For the text-containing cell, return its midpoint in (x, y) coordinate format. 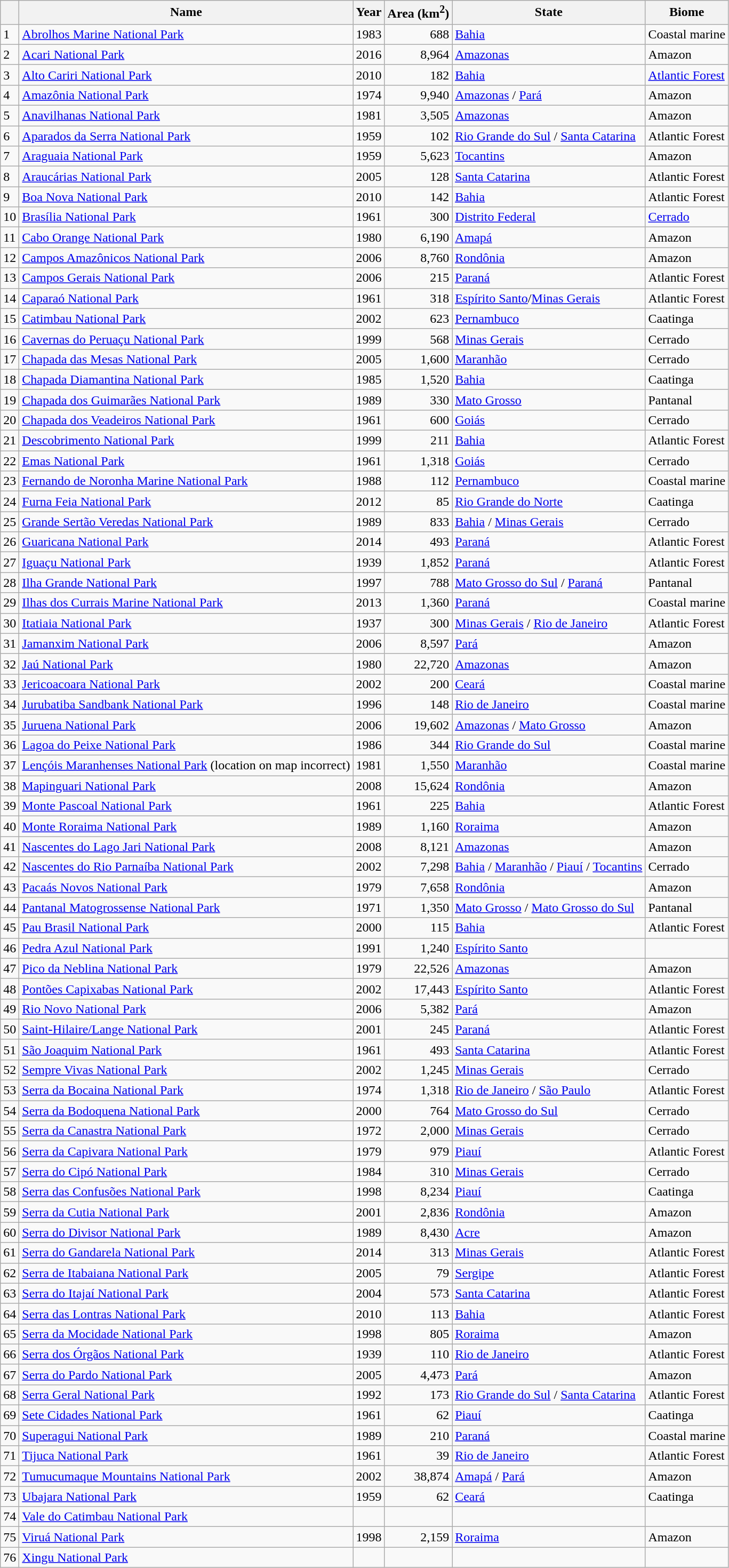
Chapada dos Veadeiros National Park (186, 420)
Pedra Azul National Park (186, 948)
115 (418, 928)
573 (418, 1293)
310 (418, 1172)
Amazonas / Pará (549, 95)
35 (10, 725)
2,159 (418, 1537)
27 (10, 562)
Serra do Cipó National Park (186, 1172)
Amazônia National Park (186, 95)
Nascentes do Rio Parnaíba National Park (186, 867)
313 (418, 1253)
53 (10, 1091)
8,760 (418, 258)
623 (418, 319)
73 (10, 1497)
2012 (369, 502)
33 (10, 684)
24 (10, 502)
State (549, 13)
182 (418, 75)
1,240 (418, 948)
128 (418, 177)
52 (10, 1070)
2,836 (418, 1212)
Vale do Catimbau National Park (186, 1517)
42 (10, 867)
28 (10, 583)
38,874 (418, 1476)
Serra da Bocaina National Park (186, 1091)
41 (10, 847)
8,430 (418, 1232)
Monte Pascoal National Park (186, 806)
Grande Sertão Veredas National Park (186, 522)
Rio de Janeiro / São Paulo (549, 1091)
Amapá (549, 237)
59 (10, 1212)
58 (10, 1192)
833 (418, 522)
Serra de Itabaiana National Park (186, 1273)
38 (10, 786)
Area (km2) (418, 13)
1,852 (418, 562)
Sete Cidades National Park (186, 1415)
764 (418, 1111)
Araucárias National Park (186, 177)
Serra Geral National Park (186, 1395)
Sempre Vivas National Park (186, 1070)
1,360 (418, 603)
7,658 (418, 887)
19 (10, 400)
8,964 (418, 54)
Pico da Neblina National Park (186, 968)
71 (10, 1456)
55 (10, 1131)
Nascentes do Lago Jari National Park (186, 847)
110 (418, 1354)
330 (418, 400)
Furna Feia National Park (186, 502)
Ilhas dos Currais Marine National Park (186, 603)
Sergipe (549, 1273)
75 (10, 1537)
1972 (369, 1131)
Campos Amazônicos National Park (186, 258)
Rio Novo National Park (186, 1009)
Year (369, 13)
11 (10, 237)
Pantanal Matogrossense National Park (186, 908)
Serra do Itajaí National Park (186, 1293)
2004 (369, 1293)
173 (418, 1395)
8,234 (418, 1192)
Name (186, 13)
Serra dos Órgãos National Park (186, 1354)
8,121 (418, 847)
1996 (369, 704)
1991 (369, 948)
Anavilhanas National Park (186, 116)
2013 (369, 603)
102 (418, 136)
68 (10, 1395)
1992 (369, 1395)
22,720 (418, 664)
225 (418, 806)
65 (10, 1334)
Bahia / Maranhão / Piauí / Tocantins (549, 867)
47 (10, 968)
85 (418, 502)
Aparados da Serra National Park (186, 136)
Iguaçu National Park (186, 562)
18 (10, 379)
31 (10, 643)
Serra do Divisor National Park (186, 1232)
6,190 (418, 237)
Tumucumaque Mountains National Park (186, 1476)
23 (10, 481)
1997 (369, 583)
805 (418, 1334)
Catimbau National Park (186, 319)
788 (418, 583)
Cavernas do Peruaçu National Park (186, 339)
4,473 (418, 1374)
34 (10, 704)
Araguaia National Park (186, 156)
211 (418, 441)
54 (10, 1111)
22 (10, 461)
Serra da Cutia National Park (186, 1212)
69 (10, 1415)
49 (10, 1009)
Mato Grosso do Sul (549, 1111)
Rio Grande do Sul (549, 745)
46 (10, 948)
25 (10, 522)
688 (418, 34)
148 (418, 704)
Ubajara National Park (186, 1497)
30 (10, 623)
Chapada das Mesas National Park (186, 359)
Brasília National Park (186, 217)
Campos Gerais National Park (186, 278)
Pontões Capixabas National Park (186, 989)
215 (418, 278)
Distrito Federal (549, 217)
13 (10, 278)
57 (10, 1172)
Serra das Confusões National Park (186, 1192)
Minas Gerais / Rio de Janeiro (549, 623)
Alto Cariri National Park (186, 75)
1983 (369, 34)
113 (418, 1314)
Cabo Orange National Park (186, 237)
Amazonas / Mato Grosso (549, 725)
45 (10, 928)
1,245 (418, 1070)
66 (10, 1354)
3 (10, 75)
26 (10, 542)
São Joaquim National Park (186, 1049)
1 (10, 34)
12 (10, 258)
1,520 (418, 379)
20 (10, 420)
Mapinguari National Park (186, 786)
Fernando de Noronha Marine National Park (186, 481)
Serra do Gandarela National Park (186, 1253)
8,597 (418, 643)
64 (10, 1314)
Jericoacoara National Park (186, 684)
Tijuca National Park (186, 1456)
15,624 (418, 786)
2,000 (418, 1131)
1986 (369, 745)
Xingu National Park (186, 1557)
1985 (369, 379)
Biome (687, 13)
Mato Grosso (549, 400)
10 (10, 217)
40 (10, 826)
Mato Grosso do Sul / Paraná (549, 583)
3,505 (418, 116)
200 (418, 684)
Chapada dos Guimarães National Park (186, 400)
60 (10, 1232)
5,623 (418, 156)
1988 (369, 481)
61 (10, 1253)
7 (10, 156)
43 (10, 887)
7,298 (418, 867)
Serra da Capivara National Park (186, 1151)
29 (10, 603)
979 (418, 1151)
Acre (549, 1232)
21 (10, 441)
Chapada Diamantina National Park (186, 379)
1984 (369, 1172)
48 (10, 989)
67 (10, 1374)
Bahia / Minas Gerais (549, 522)
Juruena National Park (186, 725)
Tocantins (549, 156)
210 (418, 1436)
Serra da Mocidade National Park (186, 1334)
Abrolhos Marine National Park (186, 34)
8 (10, 177)
1,160 (418, 826)
344 (418, 745)
Serra da Bodoquena National Park (186, 1111)
245 (418, 1029)
600 (418, 420)
50 (10, 1029)
Jamanxim National Park (186, 643)
Serra da Canastra National Park (186, 1131)
32 (10, 664)
44 (10, 908)
Caparaó National Park (186, 298)
63 (10, 1293)
Superagui National Park (186, 1436)
Itatiaia National Park (186, 623)
Jaú National Park (186, 664)
Espírito Santo/Minas Gerais (549, 298)
142 (418, 197)
51 (10, 1049)
17,443 (418, 989)
Saint-Hilaire/Lange National Park (186, 1029)
1,550 (418, 766)
4 (10, 95)
112 (418, 481)
74 (10, 1517)
36 (10, 745)
Guaricana National Park (186, 542)
Serra das Lontras National Park (186, 1314)
1,350 (418, 908)
6 (10, 136)
Lagoa do Peixe National Park (186, 745)
5 (10, 116)
5,382 (418, 1009)
568 (418, 339)
Monte Roraima National Park (186, 826)
Boa Nova National Park (186, 197)
Pau Brasil National Park (186, 928)
70 (10, 1436)
Mato Grosso / Mato Grosso do Sul (549, 908)
1971 (369, 908)
79 (418, 1273)
Acari National Park (186, 54)
9 (10, 197)
Jurubatiba Sandbank National Park (186, 704)
Pacaás Novos National Park (186, 887)
Amapá / Pará (549, 1476)
Emas National Park (186, 461)
72 (10, 1476)
Descobrimento National Park (186, 441)
1937 (369, 623)
318 (418, 298)
Rio Grande do Norte (549, 502)
Serra do Pardo National Park (186, 1374)
Viruá National Park (186, 1537)
9,940 (418, 95)
22,526 (418, 968)
56 (10, 1151)
2 (10, 54)
16 (10, 339)
2016 (369, 54)
19,602 (418, 725)
Ilha Grande National Park (186, 583)
17 (10, 359)
14 (10, 298)
15 (10, 319)
1,600 (418, 359)
37 (10, 766)
Lençóis Maranhenses National Park (location on map incorrect) (186, 766)
76 (10, 1557)
